Find where the given text appears and provide that cell's center as (x, y) coordinate. 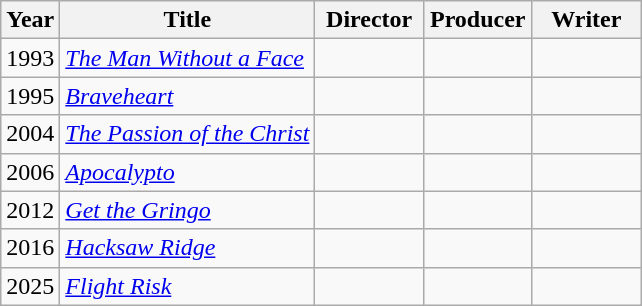
Director (370, 20)
1993 (30, 58)
Hacksaw Ridge (188, 248)
2006 (30, 172)
1995 (30, 96)
Year (30, 20)
Writer (586, 20)
2016 (30, 248)
2025 (30, 286)
Get the Gringo (188, 210)
The Passion of the Christ (188, 134)
Apocalypto (188, 172)
Producer (478, 20)
Flight Risk (188, 286)
Braveheart (188, 96)
2004 (30, 134)
2012 (30, 210)
The Man Without a Face (188, 58)
Title (188, 20)
